Determine the [x, y] coordinate at the center of the cell enclosing the given text.  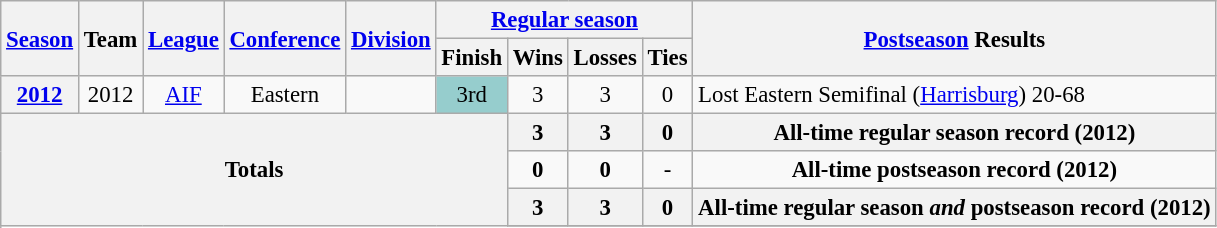
Team [110, 38]
Totals [254, 170]
Finish [472, 58]
Losses [605, 58]
Season [40, 38]
Lost Eastern Semifinal (Harrisburg) 20-68 [954, 95]
Eastern [285, 95]
Postseason Results [954, 38]
Regular season [564, 20]
Conference [285, 38]
Division [391, 38]
Ties [668, 58]
Wins [538, 58]
- [668, 170]
3rd [472, 95]
All-time regular season record (2012) [954, 133]
League [184, 38]
All-time regular season and postseason record (2012) [954, 208]
AIF [184, 95]
All-time postseason record (2012) [954, 170]
